Determine the (x, y) coordinate at the center of the cell enclosing the given text.  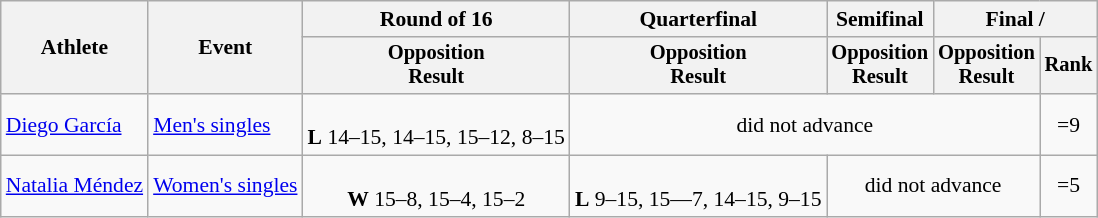
=9 (1069, 124)
Women's singles (225, 186)
Rank (1069, 66)
Semifinal (880, 19)
Natalia Méndez (74, 186)
L 14–15, 14–15, 15–12, 8–15 (436, 124)
=5 (1069, 186)
Round of 16 (436, 19)
W 15–8, 15–4, 15–2 (436, 186)
Men's singles (225, 124)
Final / (1015, 19)
Athlete (74, 48)
L 9–15, 15—7, 14–15, 9–15 (698, 186)
Event (225, 48)
Quarterfinal (698, 19)
Diego García (74, 124)
